Output the [x, y] coordinate of the center of the cell containing the given text.  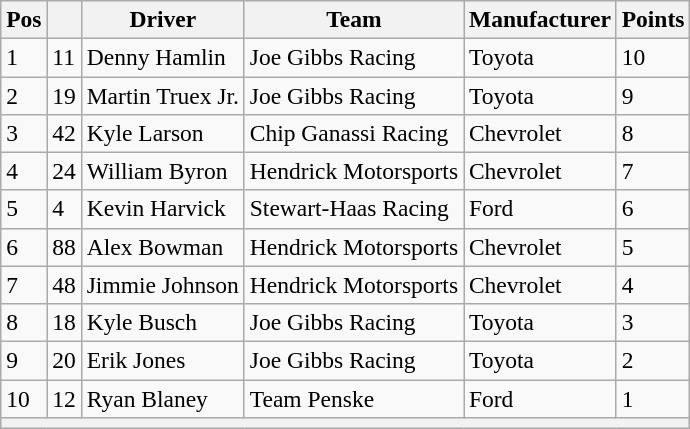
18 [64, 322]
Chip Ganassi Racing [354, 133]
Alex Bowman [162, 247]
Ryan Blaney [162, 398]
24 [64, 171]
Erik Jones [162, 360]
Pos [24, 19]
Team Penske [354, 398]
88 [64, 247]
Kevin Harvick [162, 209]
Manufacturer [540, 19]
Points [653, 19]
20 [64, 360]
Martin Truex Jr. [162, 95]
12 [64, 398]
Jimmie Johnson [162, 285]
19 [64, 95]
11 [64, 57]
Team [354, 19]
42 [64, 133]
William Byron [162, 171]
Denny Hamlin [162, 57]
Kyle Busch [162, 322]
Driver [162, 19]
Kyle Larson [162, 133]
Stewart-Haas Racing [354, 209]
48 [64, 285]
